Determine the (X, Y) coordinate at the center of the cell enclosing the given text.  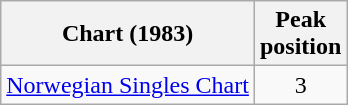
Peakposition (300, 34)
Chart (1983) (128, 34)
3 (300, 85)
Norwegian Singles Chart (128, 85)
